Return (x, y) of the center of cell containing provided text 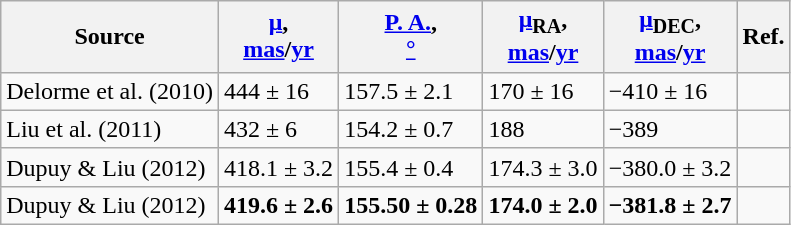
174.0 ± 2.0 (543, 205)
−410 ± 16 (670, 91)
Delorme et al. (2010) (110, 91)
P. A.,° (411, 36)
157.5 ± 2.1 (411, 91)
155.4 ± 0.4 (411, 167)
Source (110, 36)
μRA,mas/yr (543, 36)
418.1 ± 3.2 (278, 167)
−380.0 ± 3.2 (670, 167)
154.2 ± 0.7 (411, 129)
432 ± 6 (278, 129)
μDEC,mas/yr (670, 36)
419.6 ± 2.6 (278, 205)
155.50 ± 0.28 (411, 205)
Liu et al. (2011) (110, 129)
−381.8 ± 2.7 (670, 205)
188 (543, 129)
174.3 ± 3.0 (543, 167)
Ref. (764, 36)
170 ± 16 (543, 91)
−389 (670, 129)
444 ± 16 (278, 91)
μ,mas/yr (278, 36)
